Scan for the cell matching the given text and deliver its (X, Y) coordinate at center. 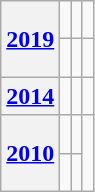
2014 (30, 96)
2019 (30, 39)
2010 (30, 153)
